Identify which cell holds the provided text, then report its [x, y] central coordinate. 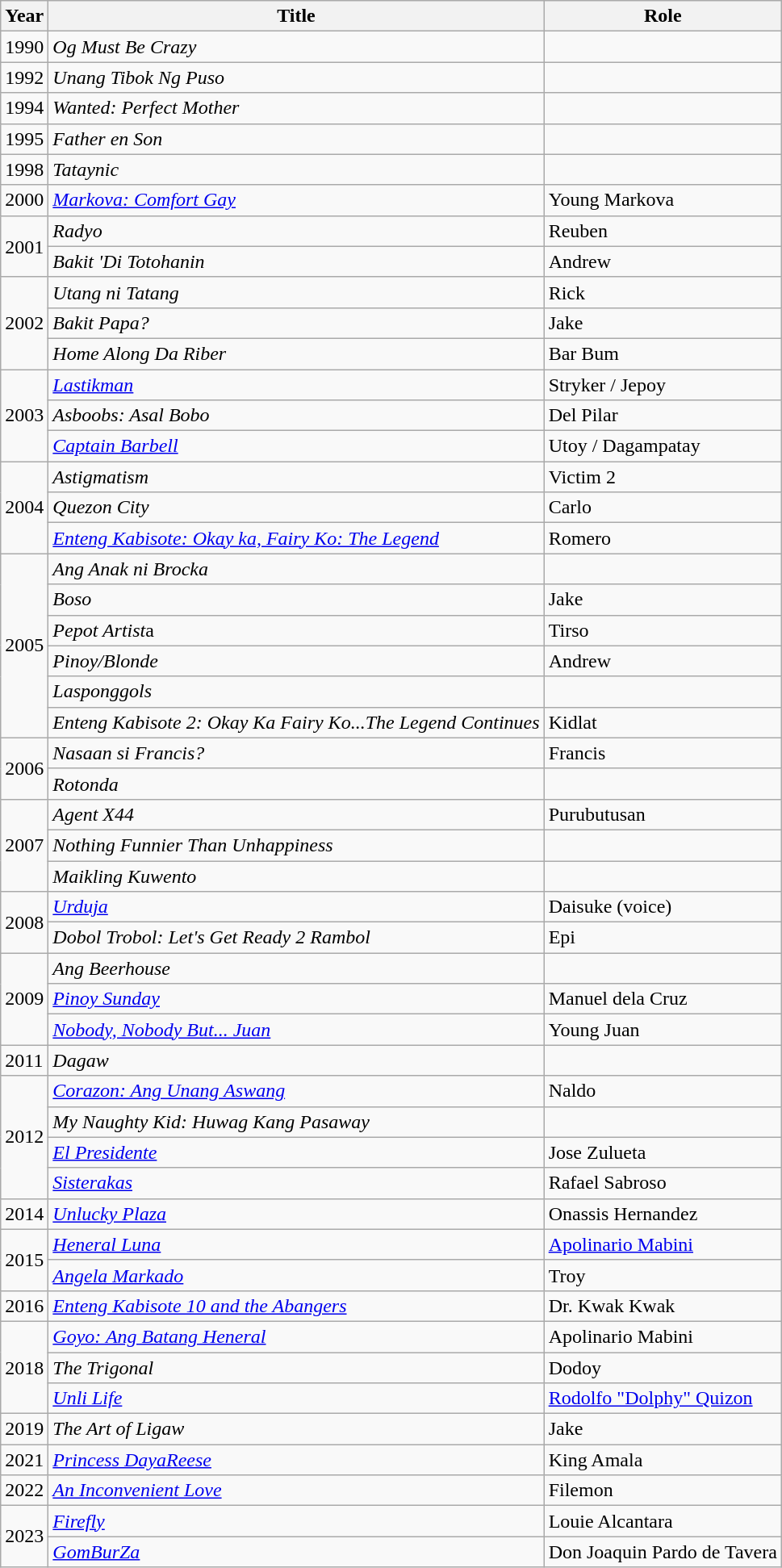
Reuben [663, 231]
2001 [24, 246]
Bakit 'Di Totohanin [296, 261]
2022 [24, 1491]
Unang Tibok Ng Puso [296, 77]
Maikling Kuwento [296, 876]
Ang Beerhouse [296, 968]
Unli Life [296, 1399]
Ang Anak ni Brocka [296, 569]
Nobody, Nobody But... Juan [296, 1030]
GomBurZa [296, 1552]
Lasponggols [296, 692]
My Naughty Kid: Huwag Kang Pasaway [296, 1122]
Carlo [663, 508]
1995 [24, 139]
The Trigonal [296, 1368]
2021 [24, 1460]
2015 [24, 1260]
Kidlat [663, 722]
Rafael Sabroso [663, 1183]
1998 [24, 169]
Princess DayaReese [296, 1460]
Louie Alcantara [663, 1521]
Father en Son [296, 139]
El Presidente [296, 1152]
Markova: Comfort Gay [296, 200]
Young Juan [663, 1030]
Utoy / Dagampatay [663, 446]
2007 [24, 845]
Lastikman [296, 385]
Year [24, 16]
Francis [663, 753]
The Art of Ligaw [296, 1429]
2003 [24, 416]
Quezon City [296, 508]
2006 [24, 768]
Goyo: Ang Batang Heneral [296, 1336]
Purubutusan [663, 814]
Role [663, 16]
Stryker / Jepoy [663, 385]
Utang ni Tatang [296, 292]
2012 [24, 1137]
2018 [24, 1367]
Home Along Da Riber [296, 353]
1994 [24, 108]
Captain Barbell [296, 446]
Del Pilar [663, 416]
1992 [24, 77]
Epi [663, 938]
Rotonda [296, 784]
2005 [24, 646]
Boso [296, 600]
2009 [24, 999]
Sisterakas [296, 1183]
Tataynic [296, 169]
Tirso [663, 630]
2014 [24, 1214]
Rodolfo "Dolphy" Quizon [663, 1399]
Corazon: Ang Unang Aswang [296, 1091]
Enteng Kabisote 10 and the Abangers [296, 1306]
Astigmatism [296, 477]
2004 [24, 508]
Radyo [296, 231]
Asboobs: Asal Bobo [296, 416]
Firefly [296, 1521]
2019 [24, 1429]
2016 [24, 1306]
Bar Bum [663, 353]
Enteng Kabisote 2: Okay Ka Fairy Ko...The Legend Continues [296, 722]
Wanted: Perfect Mother [296, 108]
Angela Markado [296, 1275]
Dr. Kwak Kwak [663, 1306]
2008 [24, 922]
2023 [24, 1537]
Don Joaquin Pardo de Tavera [663, 1552]
2002 [24, 323]
Rick [663, 292]
Dagaw [296, 1060]
Heneral Luna [296, 1244]
An Inconvenient Love [296, 1491]
Nothing Funnier Than Unhappiness [296, 845]
Unlucky Plaza [296, 1214]
2000 [24, 200]
Troy [663, 1275]
1990 [24, 47]
Naldo [663, 1091]
Victim 2 [663, 477]
Pepot Artista [296, 630]
Young Markova [663, 200]
Onassis Hernandez [663, 1214]
Urduja [296, 907]
King Amala [663, 1460]
Jose Zulueta [663, 1152]
Dodoy [663, 1368]
Filemon [663, 1491]
Daisuke (voice) [663, 907]
Pinoy/Blonde [296, 661]
2011 [24, 1060]
Pinoy Sunday [296, 999]
Title [296, 16]
Dobol Trobol: Let's Get Ready 2 Rambol [296, 938]
Og Must Be Crazy [296, 47]
Agent X44 [296, 814]
Manuel dela Cruz [663, 999]
Romero [663, 538]
Enteng Kabisote: Okay ka, Fairy Ko: The Legend [296, 538]
Nasaan si Francis? [296, 753]
Bakit Papa? [296, 323]
